Capture the cell that displays the provided text and extract its [X, Y] central coordinate. 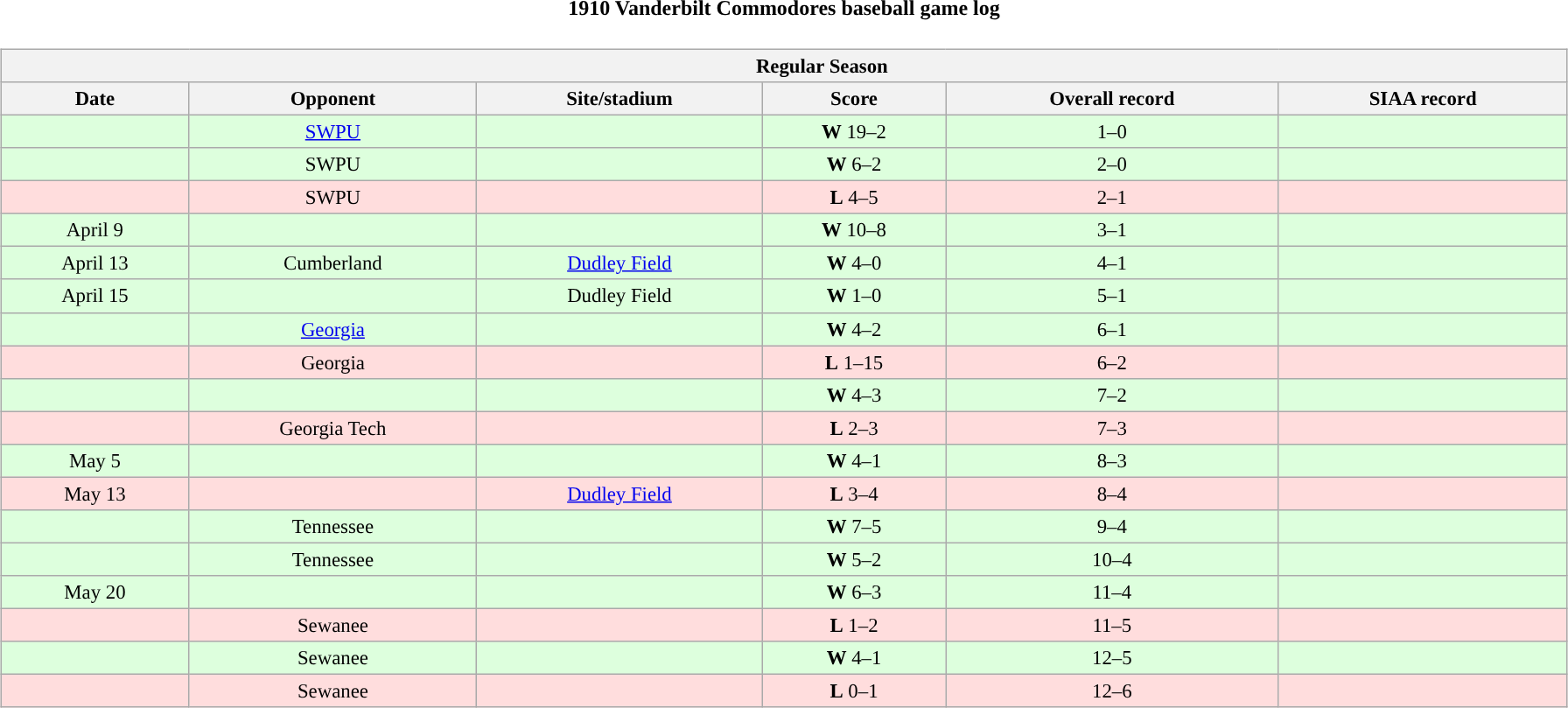
L 1–2 [854, 625]
W 4–3 [854, 395]
3–1 [1112, 230]
12–6 [1112, 691]
Opponent [332, 99]
12–5 [1112, 658]
Site/stadium [619, 99]
L 3–4 [854, 494]
L 2–3 [854, 428]
SIAA record [1423, 99]
7–2 [1112, 395]
2–0 [1112, 165]
7–3 [1112, 428]
Regular Season [784, 66]
Overall record [1112, 99]
2–1 [1112, 198]
10–4 [1112, 559]
11–5 [1112, 625]
9–4 [1112, 527]
W 19–2 [854, 131]
L 4–5 [854, 198]
8–4 [1112, 494]
W 4–0 [854, 263]
May 5 [95, 460]
W 1–0 [854, 296]
April 9 [95, 230]
6–1 [1112, 329]
L 1–15 [854, 362]
L 0–1 [854, 691]
April 15 [95, 296]
W 6–3 [854, 592]
W 4–2 [854, 329]
W 5–2 [854, 559]
1–0 [1112, 131]
Cumberland [332, 263]
Georgia Tech [332, 428]
5–1 [1112, 296]
Date [95, 99]
4–1 [1112, 263]
8–3 [1112, 460]
W 10–8 [854, 230]
April 13 [95, 263]
May 13 [95, 494]
W 7–5 [854, 527]
W 6–2 [854, 165]
6–2 [1112, 362]
Score [854, 99]
May 20 [95, 592]
11–4 [1112, 592]
